For the text-containing cell, return its midpoint in [X, Y] coordinate format. 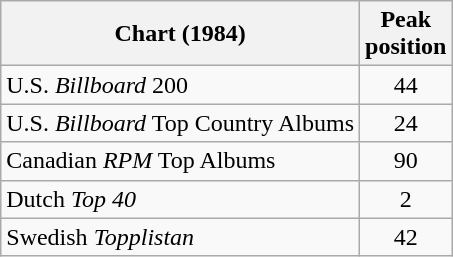
Canadian RPM Top Albums [180, 161]
U.S. Billboard 200 [180, 85]
2 [406, 199]
U.S. Billboard Top Country Albums [180, 123]
Chart (1984) [180, 34]
Swedish Topplistan [180, 237]
90 [406, 161]
24 [406, 123]
42 [406, 237]
Dutch Top 40 [180, 199]
44 [406, 85]
Peakposition [406, 34]
